Detect which cell encompasses the target text, then output its (X, Y) center coordinate. 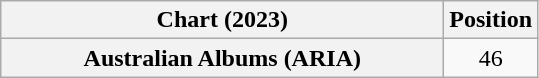
Chart (2023) (222, 20)
Position (491, 20)
46 (491, 58)
Australian Albums (ARIA) (222, 58)
